Extract the (X, Y) coordinate from the center of the cell holding the provided text.  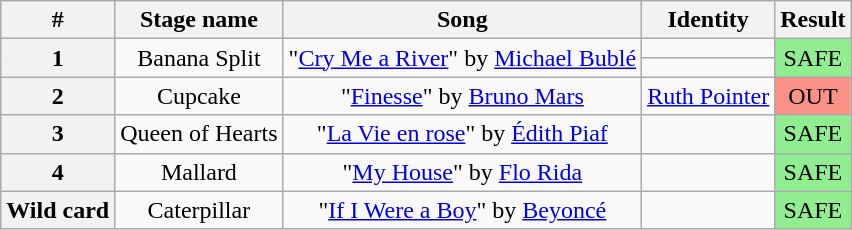
Result (813, 20)
Song (462, 20)
"If I Were a Boy" by Beyoncé (462, 210)
1 (58, 58)
Cupcake (199, 96)
# (58, 20)
Stage name (199, 20)
Ruth Pointer (708, 96)
"My House" by Flo Rida (462, 172)
"Finesse" by Bruno Mars (462, 96)
Banana Split (199, 58)
"Cry Me a River" by Michael Bublé (462, 58)
Wild card (58, 210)
Mallard (199, 172)
OUT (813, 96)
4 (58, 172)
2 (58, 96)
Queen of Hearts (199, 134)
Identity (708, 20)
3 (58, 134)
"La Vie en rose" by Édith Piaf (462, 134)
Caterpillar (199, 210)
